For the text-containing cell, return its midpoint in (x, y) coordinate format. 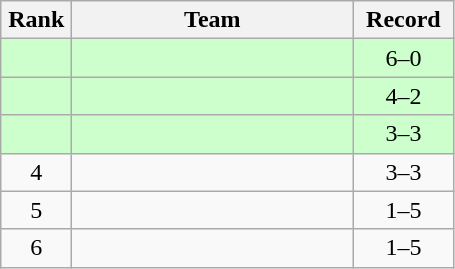
Team (212, 20)
4 (36, 172)
Record (404, 20)
6–0 (404, 58)
Rank (36, 20)
6 (36, 248)
4–2 (404, 96)
5 (36, 210)
